Identify which cell holds the provided text, then report its (X, Y) central coordinate. 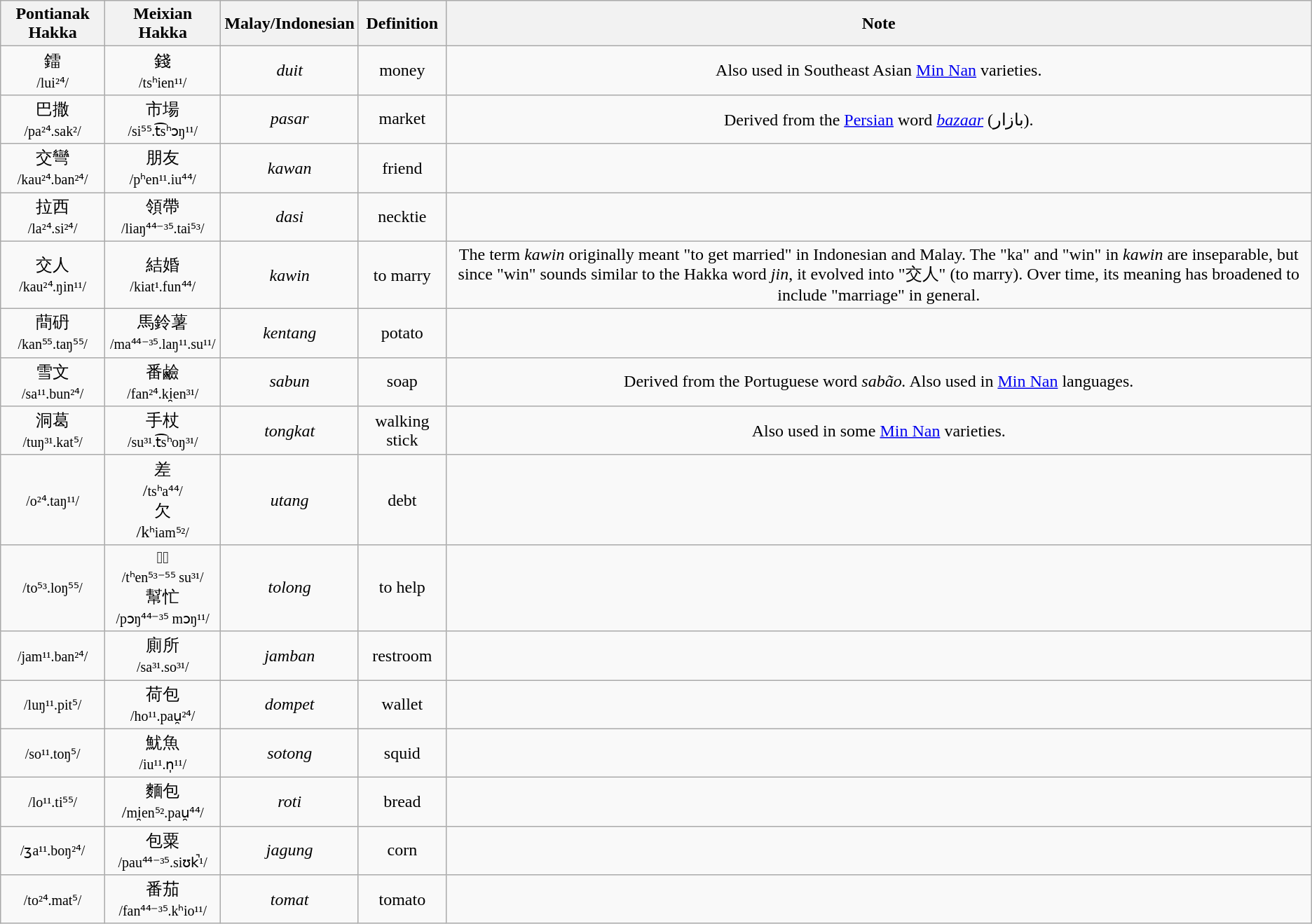
corn (402, 850)
Meixian Hakka (163, 24)
麵包/mi̯en⁵².pau̯⁴⁴/ (163, 802)
結婚/kiat¹.fun⁴⁴/ (163, 275)
巴撒/pa²⁴.sak²/ (53, 119)
potato (402, 333)
restroom (402, 656)
Also used in some Min Nan varieties. (879, 431)
bread (402, 802)
jamban (289, 656)
/jam¹¹.ban²⁴/ (53, 656)
朋友/pʰen¹¹.iu⁴⁴/ (163, 168)
tolong (289, 588)
魷魚/iu¹¹.n̩¹¹/ (163, 753)
tomat (289, 899)
soap (402, 382)
dompet (289, 704)
Derived from the Persian word bazaar (بازار). (879, 119)
番茄/fan⁴⁴⁻³⁵.kʰio¹¹/ (163, 899)
necktie (402, 216)
荷包/ho¹¹.pau̯²⁴/ (163, 704)
Note (879, 24)
拉西/la²⁴.si²⁴/ (53, 216)
tongkat (289, 431)
手杖/su³¹.t͡sʰoŋ³¹/ (163, 431)
/to⁵³.loŋ⁵⁵/ (53, 588)
kawan (289, 168)
kentang (289, 333)
廁所/sa³¹.so³¹/ (163, 656)
雪文/sa¹¹.bun²⁴/ (53, 382)
friend (402, 168)
洞葛/tuŋ³¹.kat⁵/ (53, 431)
番鹼/fan²⁴.ki̯en³¹/ (163, 382)
to marry (402, 275)
交人/kau²⁴.ŋin¹¹/ (53, 275)
walking stick (402, 431)
/so¹¹.toŋ⁵/ (53, 753)
Malay/Indonesian (289, 24)
sabun (289, 382)
/lo¹¹.ti⁵⁵/ (53, 802)
roti (289, 802)
pasar (289, 119)
包粟/pau⁴⁴⁻³⁵.siʊk̚¹/ (163, 850)
/to²⁴.mat⁵/ (53, 899)
差/tsʰa⁴⁴/欠/kʰiam⁵²/ (163, 499)
Derived from the Portuguese word sabão. Also used in Min Nan languages. (879, 382)
wallet (402, 704)
debt (402, 499)
Definition (402, 24)
squid (402, 753)
𢯭手/tʰen⁵³⁻⁵⁵ su³¹/幫忙/pɔŋ⁴⁴⁻³⁵ mɔŋ¹¹/ (163, 588)
鐳/lui²⁴/ (53, 71)
to help (402, 588)
蕳砃/kan⁵⁵.taŋ⁵⁵/ (53, 333)
sotong (289, 753)
money (402, 71)
tomato (402, 899)
/luŋ¹¹.pit⁵/ (53, 704)
dasi (289, 216)
duit (289, 71)
錢/tsʰien¹¹/ (163, 71)
馬鈴薯/ma⁴⁴⁻³⁵.laŋ¹¹.su¹¹/ (163, 333)
Pontianak Hakka (53, 24)
kawin (289, 275)
市場/si⁵⁵.t͡sʰɔŋ¹¹/ (163, 119)
/o²⁴.taŋ¹¹/ (53, 499)
Also used in Southeast Asian Min Nan varieties. (879, 71)
/ʒa¹¹.boŋ²⁴/ (53, 850)
領帶/liaŋ⁴⁴⁻³⁵.tai⁵³/ (163, 216)
utang (289, 499)
market (402, 119)
jagung (289, 850)
交彎/kau²⁴.ban²⁴/ (53, 168)
